Output the [X, Y] coordinate of the center of the cell containing the given text.  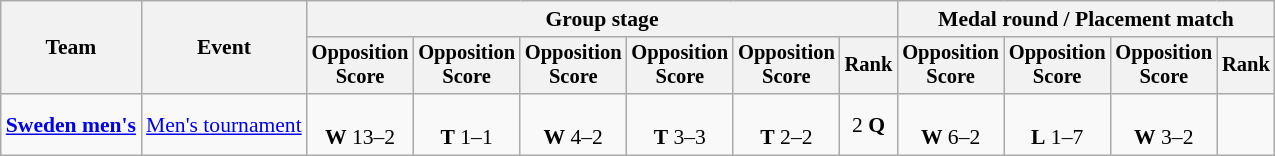
Group stage [602, 19]
Men's tournament [224, 124]
L 1–7 [1058, 124]
W 13–2 [360, 124]
T 3–3 [680, 124]
Medal round / Placement match [1086, 19]
2 Q [869, 124]
W 4–2 [574, 124]
Sweden men's [71, 124]
W 3–2 [1164, 124]
T 2–2 [786, 124]
Event [224, 48]
W 6–2 [950, 124]
T 1–1 [466, 124]
Team [71, 48]
